Scan for the cell matching the given text and deliver its [x, y] coordinate at center. 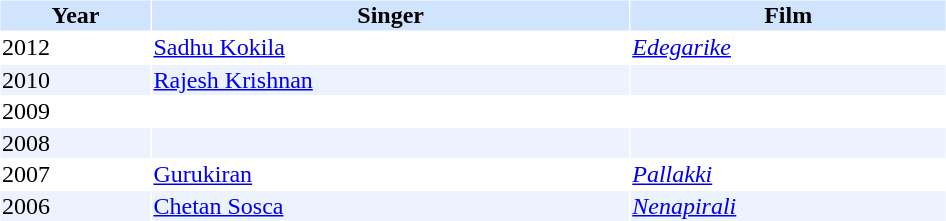
Edegarike [788, 47]
2006 [75, 206]
2007 [75, 175]
2008 [75, 143]
Sadhu Kokila [390, 47]
Gurukiran [390, 175]
Year [75, 15]
Chetan Sosca [390, 206]
Film [788, 15]
Pallakki [788, 175]
2012 [75, 47]
Singer [390, 15]
2009 [75, 111]
Nenapirali [788, 206]
2010 [75, 80]
Rajesh Krishnan [390, 80]
